Return the [X, Y] coordinate for the center point of the cell that contains the specified text.  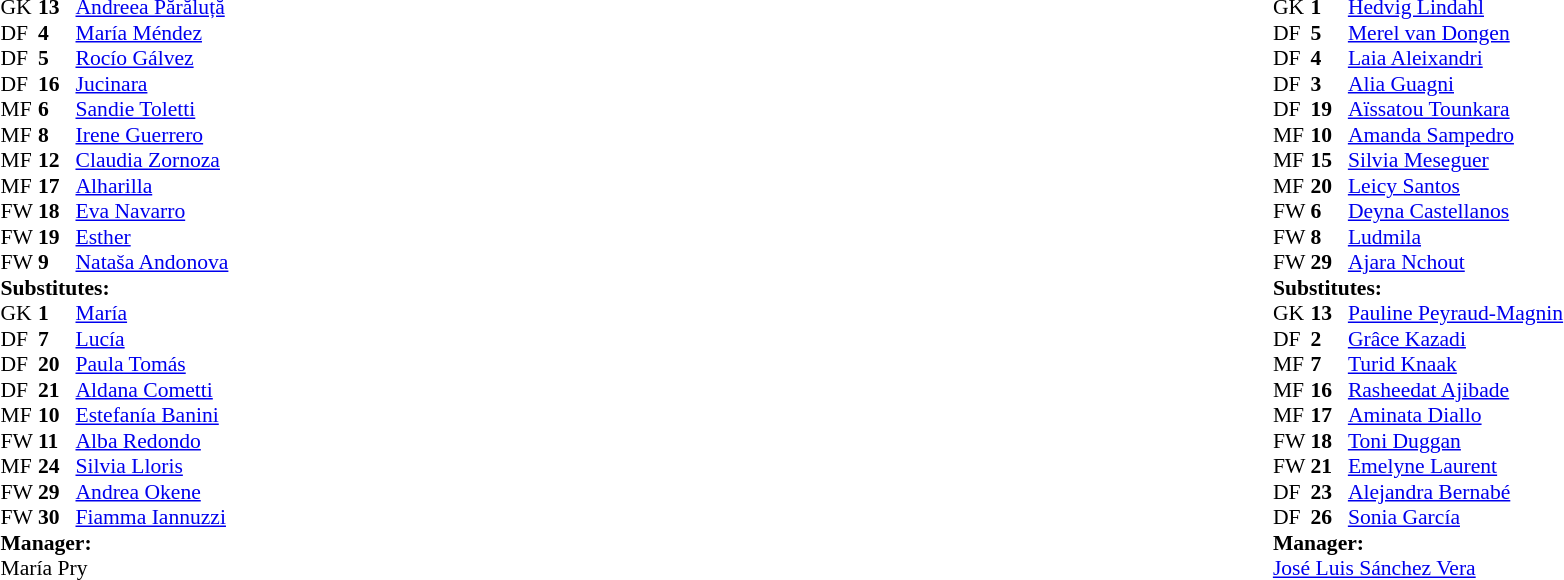
Deyna Castellanos [1456, 211]
30 [57, 517]
Nataša Andonova [152, 263]
24 [57, 467]
Aïssatou Tounkara [1456, 109]
15 [1329, 161]
Rocío Gálvez [152, 59]
9 [57, 263]
Ajara Nchout [1456, 263]
Grâce Kazadi [1456, 339]
Turid Knaak [1456, 365]
Aminata Diallo [1456, 415]
Fiamma Iannuzzi [152, 517]
Paula Tomás [152, 365]
Claudia Zornoza [152, 161]
Esther [152, 237]
Pauline Peyraud-Magnin [1456, 313]
13 [1329, 313]
Andrea Okene [152, 492]
26 [1329, 517]
Amanda Sampedro [1456, 135]
Emelyne Laurent [1456, 467]
23 [1329, 492]
Toni Duggan [1456, 441]
Sandie Toletti [152, 109]
Aldana Cometti [152, 390]
Alba Redondo [152, 441]
Estefanía Banini [152, 415]
María [152, 313]
Jucinara [152, 84]
Silvia Lloris [152, 467]
Silvia Meseguer [1456, 161]
Alharilla [152, 186]
Rasheedat Ajibade [1456, 390]
Laia Aleixandri [1456, 59]
12 [57, 161]
Merel van Dongen [1456, 33]
Sonia García [1456, 517]
Irene Guerrero [152, 135]
Lucía [152, 339]
Ludmila [1456, 237]
Eva Navarro [152, 211]
Alia Guagni [1456, 84]
Leicy Santos [1456, 186]
11 [57, 441]
María Méndez [152, 33]
2 [1329, 339]
Alejandra Bernabé [1456, 492]
3 [1329, 84]
1 [57, 313]
